Capture the cell that displays the provided text and extract its [x, y] central coordinate. 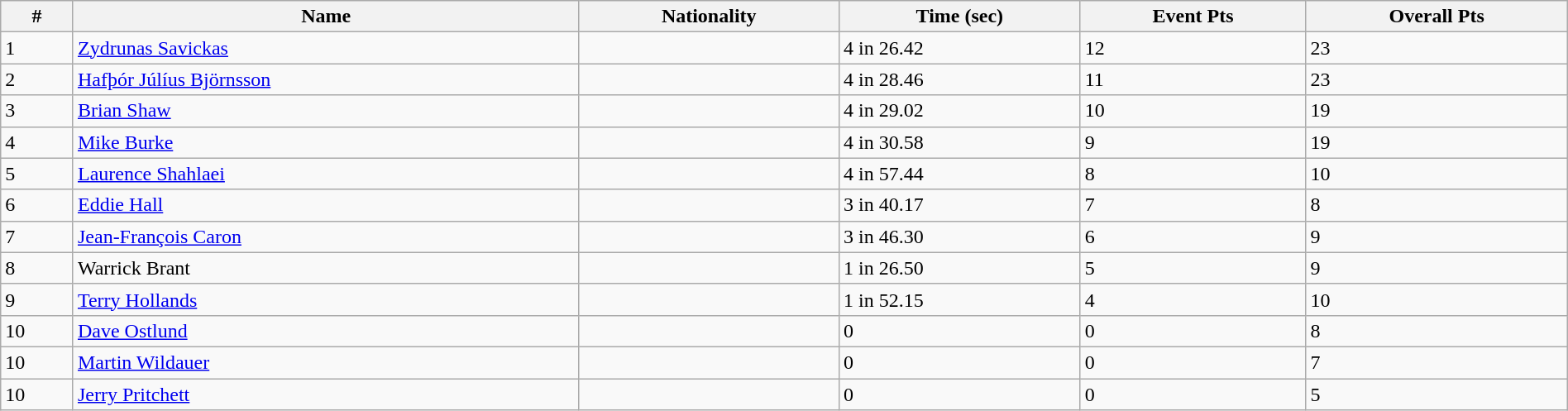
12 [1193, 48]
4 in 28.46 [960, 79]
Zydrunas Savickas [326, 48]
Event Pts [1193, 17]
Terry Hollands [326, 299]
Mike Burke [326, 142]
Laurence Shahlaei [326, 174]
3 in 46.30 [960, 237]
Hafþór Júlíus Björnsson [326, 79]
Martin Wildauer [326, 362]
2 [37, 79]
Nationality [710, 17]
Jerry Pritchett [326, 394]
1 in 26.50 [960, 268]
Dave Ostlund [326, 331]
4 in 29.02 [960, 111]
Time (sec) [960, 17]
Eddie Hall [326, 205]
# [37, 17]
3 [37, 111]
Jean-François Caron [326, 237]
11 [1193, 79]
Name [326, 17]
1 [37, 48]
1 in 52.15 [960, 299]
Brian Shaw [326, 111]
3 in 40.17 [960, 205]
4 in 57.44 [960, 174]
Overall Pts [1437, 17]
Warrick Brant [326, 268]
4 in 30.58 [960, 142]
4 in 26.42 [960, 48]
